Output the (X, Y) coordinate of the center of the cell containing the given text.  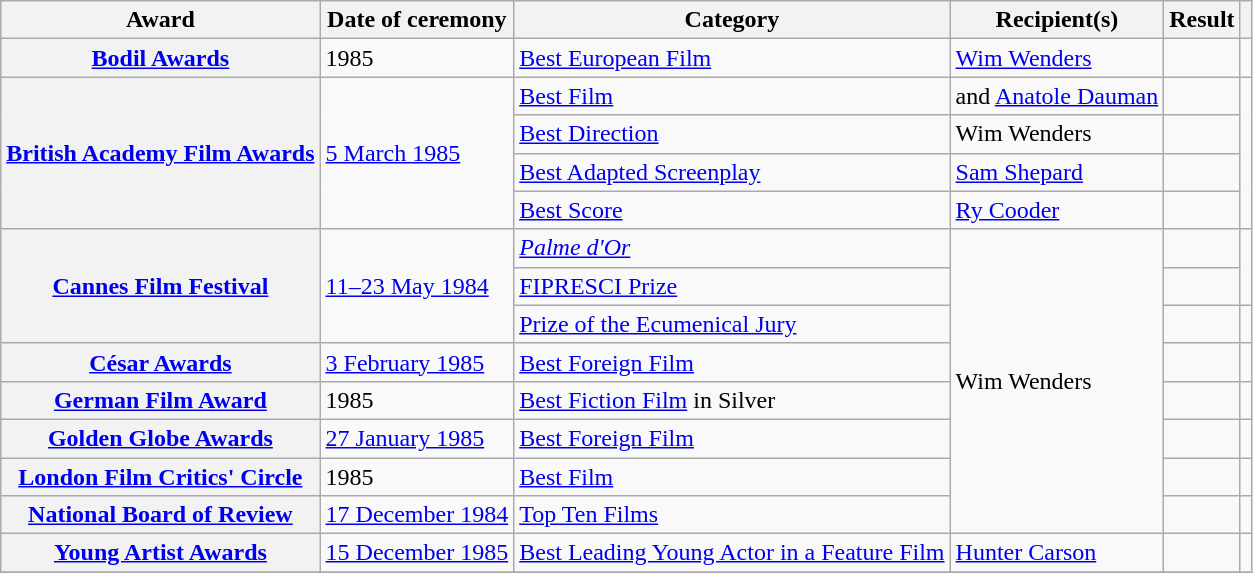
Best Fiction Film in Silver (732, 400)
National Board of Review (160, 515)
Best Direction (732, 134)
Ry Cooder (1057, 210)
FIPRESCI Prize (732, 286)
5 March 1985 (417, 153)
Award (160, 20)
Best Leading Young Actor in a Feature Film (732, 553)
Category (732, 20)
Top Ten Films (732, 515)
German Film Award (160, 400)
British Academy Film Awards (160, 153)
15 December 1985 (417, 553)
Hunter Carson (1057, 553)
Best Score (732, 210)
César Awards (160, 362)
Result (1202, 20)
Best Adapted Screenplay (732, 172)
Prize of the Ecumenical Jury (732, 324)
Bodil Awards (160, 58)
Date of ceremony (417, 20)
London Film Critics' Circle (160, 477)
3 February 1985 (417, 362)
Sam Shepard (1057, 172)
and Anatole Dauman (1057, 96)
Cannes Film Festival (160, 286)
Golden Globe Awards (160, 438)
11–23 May 1984 (417, 286)
Recipient(s) (1057, 20)
Young Artist Awards (160, 553)
17 December 1984 (417, 515)
27 January 1985 (417, 438)
Best European Film (732, 58)
Palme d'Or (732, 248)
